Capture the cell that displays the provided text and extract its (x, y) central coordinate. 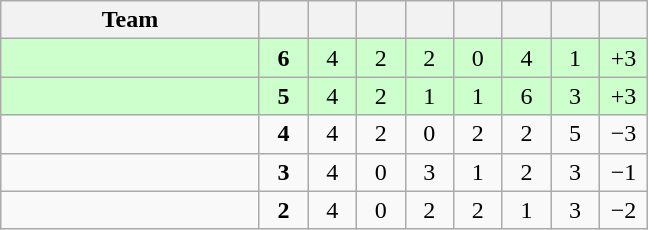
−2 (624, 210)
−1 (624, 172)
−3 (624, 134)
Team (130, 20)
